Return the [X, Y] coordinate for the center point of the cell that contains the specified text.  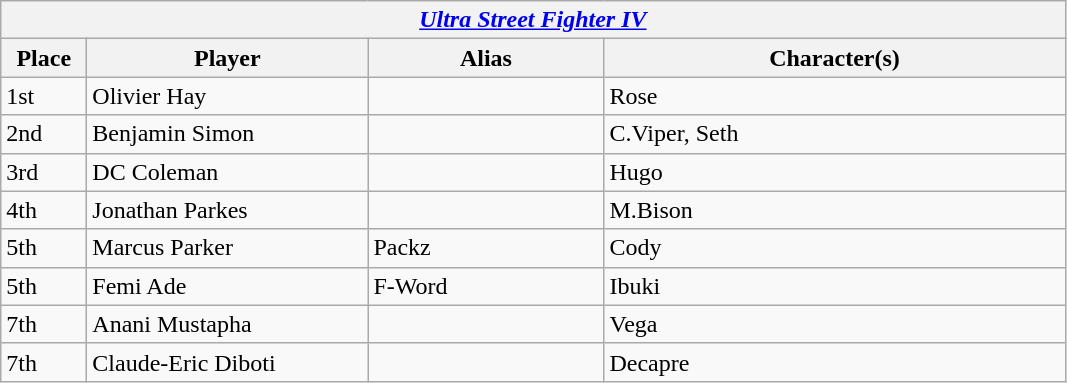
Femi Ade [228, 286]
Hugo [834, 172]
Ibuki [834, 286]
M.Bison [834, 210]
4th [44, 210]
3rd [44, 172]
Packz [486, 248]
Claude-Eric Diboti [228, 362]
1st [44, 96]
Alias [486, 58]
Cody [834, 248]
Anani Mustapha [228, 324]
Rose [834, 96]
Jonathan Parkes [228, 210]
Vega [834, 324]
C.Viper, Seth [834, 134]
Decapre [834, 362]
Player [228, 58]
DC Coleman [228, 172]
2nd [44, 134]
Benjamin Simon [228, 134]
Marcus Parker [228, 248]
F-Word [486, 286]
Olivier Hay [228, 96]
Ultra Street Fighter IV [533, 20]
Place [44, 58]
Character(s) [834, 58]
